Extract the (x, y) coordinate from the center of the cell holding the provided text.  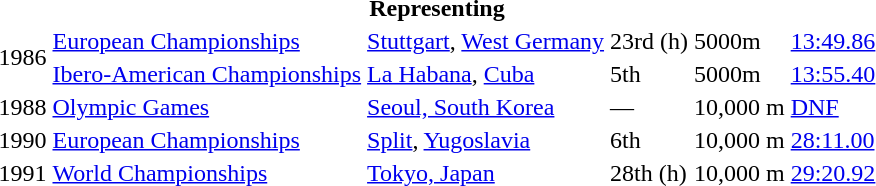
23rd (h) (650, 41)
5th (650, 74)
Ibero-American Championships (207, 74)
6th (650, 140)
Olympic Games (207, 107)
Stuttgart, West Germany (486, 41)
La Habana, Cuba (486, 74)
— (650, 107)
Seoul, South Korea (486, 107)
Split, Yugoslavia (486, 140)
